Detect which cell encompasses the target text, then output its [x, y] center coordinate. 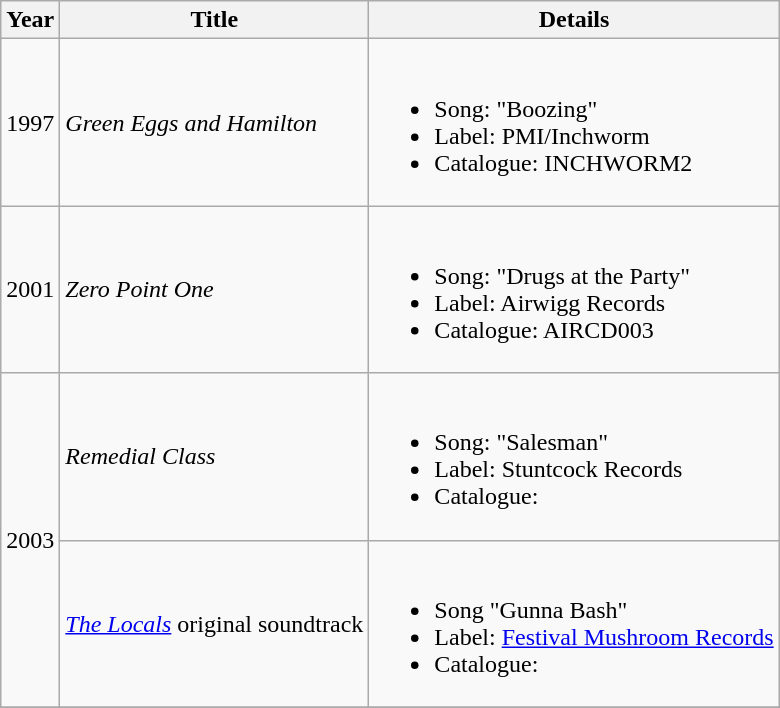
Title [214, 20]
Green Eggs and Hamilton [214, 122]
Zero Point One [214, 290]
The Locals original soundtrack [214, 624]
1997 [30, 122]
Song: "Drugs at the Party"Label: Airwigg RecordsCatalogue: AIRCD003 [574, 290]
Remedial Class [214, 456]
Year [30, 20]
2001 [30, 290]
Song: "Salesman"Label: Stuntcock RecordsCatalogue: [574, 456]
Song: "Boozing"Label: PMI/InchwormCatalogue: INCHWORM2 [574, 122]
2003 [30, 540]
Song "Gunna Bash"Label: Festival Mushroom RecordsCatalogue: [574, 624]
Details [574, 20]
